Identify which cell holds the provided text, then report its [x, y] central coordinate. 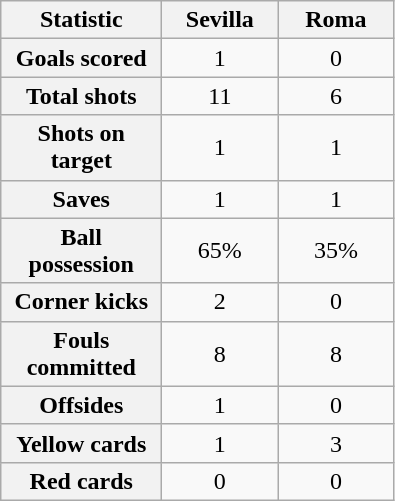
11 [220, 96]
Sevilla [220, 20]
Fouls committed [82, 354]
Shots on target [82, 148]
Corner kicks [82, 302]
Statistic [82, 20]
Ball possession [82, 250]
2 [220, 302]
35% [336, 250]
6 [336, 96]
Yellow cards [82, 443]
65% [220, 250]
3 [336, 443]
Offsides [82, 405]
Total shots [82, 96]
Roma [336, 20]
Goals scored [82, 58]
Saves [82, 199]
Red cards [82, 481]
